Provide the (x, y) coordinate of the cell's center where the given text is located.  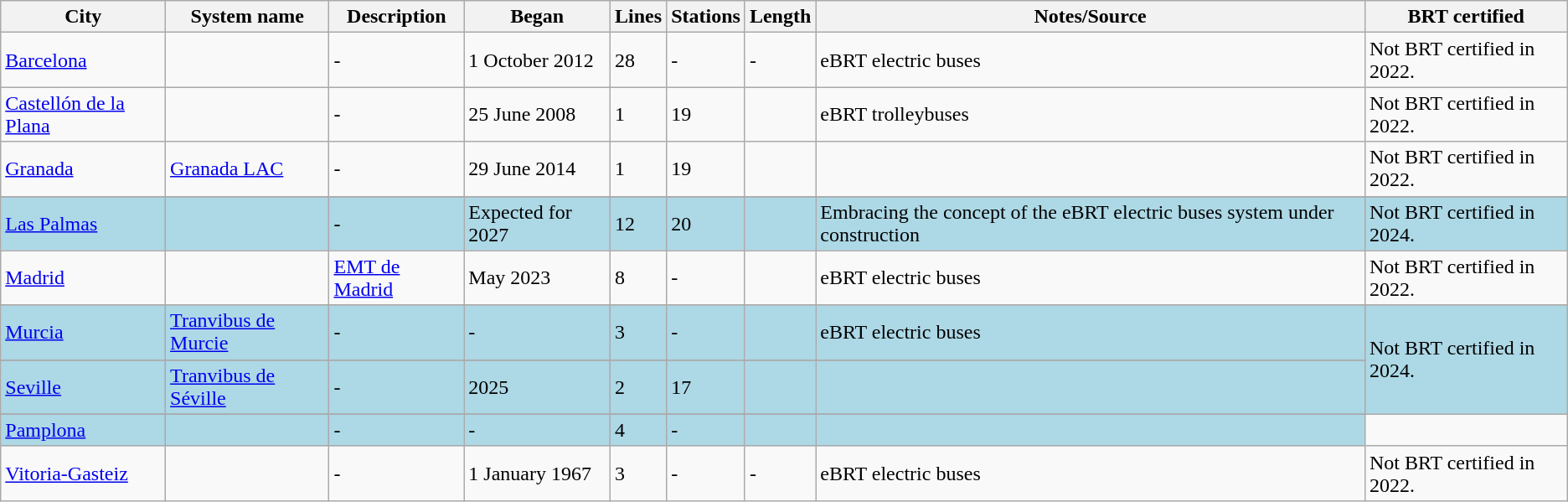
Granada (84, 169)
eBRT trolleybuses (1091, 114)
Barcelona (84, 60)
17 (706, 387)
May 2023 (538, 278)
City (84, 17)
2025 (538, 387)
20 (706, 223)
System name (248, 17)
12 (638, 223)
1 October 2012 (538, 60)
28 (638, 60)
Began (538, 17)
1 January 1967 (538, 473)
25 June 2008 (538, 114)
Granada LAC (248, 169)
Lines (638, 17)
Tranvibus de Murcie (248, 332)
BRT certified (1466, 17)
Notes/Source (1091, 17)
Length (780, 17)
4 (638, 430)
Madrid (84, 278)
Castellón de la Plana (84, 114)
Description (397, 17)
Embracing the concept of the eBRT electric buses system under construction (1091, 223)
Murcia (84, 332)
Vitoria-Gasteiz (84, 473)
Pamplona (84, 430)
EMT de Madrid (397, 278)
Seville (84, 387)
Las Palmas (84, 223)
Tranvibus de Séville (248, 387)
Expected for 2027 (538, 223)
29 June 2014 (538, 169)
Stations (706, 17)
2 (638, 387)
8 (638, 278)
